Capture the cell that displays the provided text and extract its [X, Y] central coordinate. 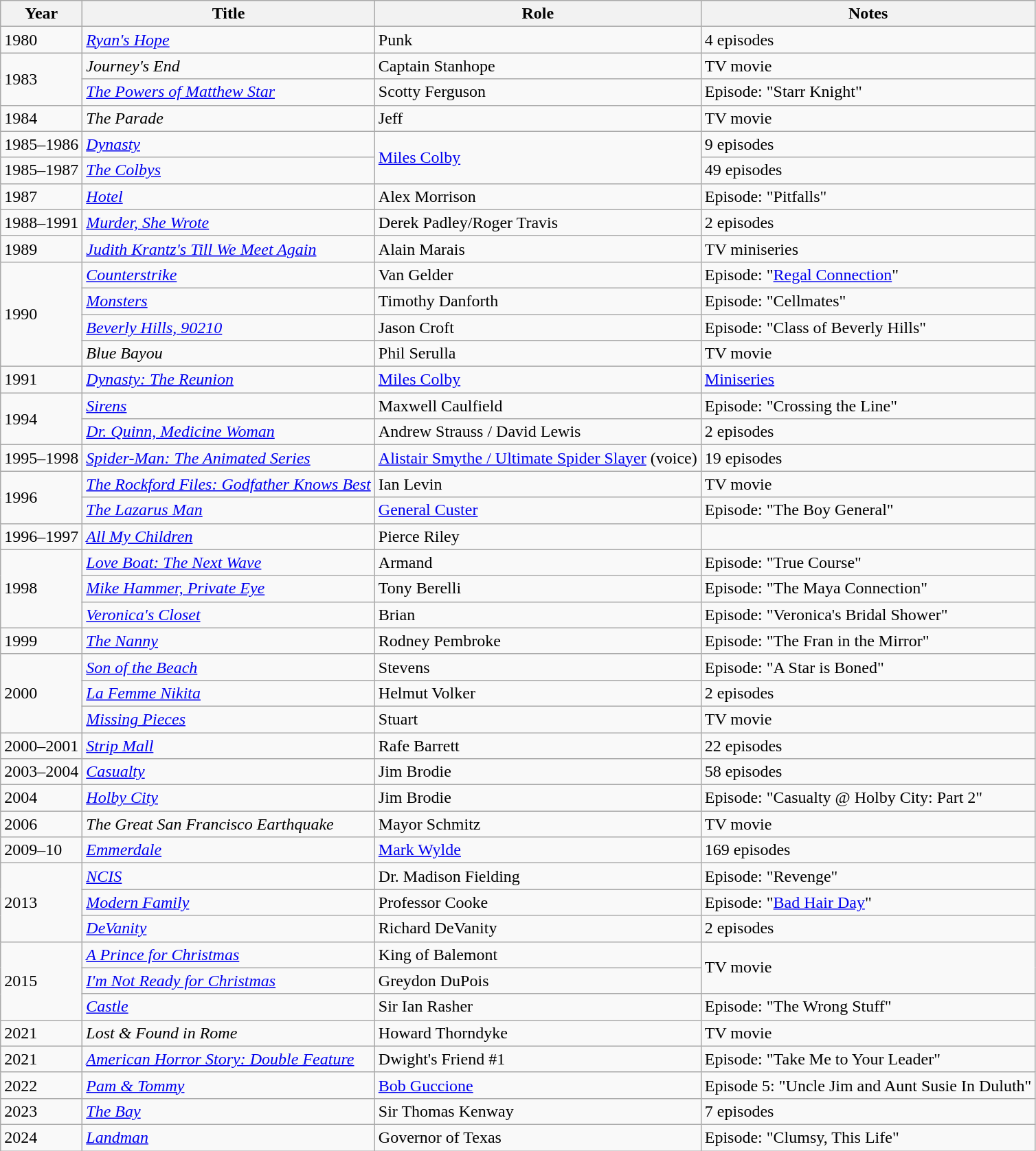
Phil Serulla [537, 354]
1999 [41, 641]
Blue Bayou [228, 354]
Dr. Madison Fielding [537, 876]
Casualty [228, 772]
Episode: "Pitfalls" [868, 196]
Punk [537, 40]
Tony Berelli [537, 589]
Modern Family [228, 902]
Stevens [537, 667]
Episode: "True Course" [868, 562]
Notes [868, 14]
Rafe Barrett [537, 745]
Missing Pieces [228, 719]
Journey's End [228, 66]
Episode: "The Fran in the Mirror" [868, 641]
Role [537, 14]
Greydon DuPois [537, 981]
Sir Ian Rasher [537, 1007]
Spider-Man: The Animated Series [228, 458]
The Colbys [228, 170]
The Bay [228, 1111]
Episode: "A Star is Boned" [868, 667]
Scotty Ferguson [537, 92]
Pam & Tommy [228, 1085]
1990 [41, 314]
58 episodes [868, 772]
Timothy Danforth [537, 301]
Episode: "Casualty @ Holby City: Part 2" [868, 798]
NCIS [228, 876]
Stuart [537, 719]
Episode: "Class of Beverly Hills" [868, 328]
A Prince for Christmas [228, 955]
2022 [41, 1085]
Episode: "Starr Knight" [868, 92]
The Nanny [228, 641]
TV miniseries [868, 249]
Armand [537, 562]
Richard DeVanity [537, 928]
Sirens [228, 406]
Title [228, 14]
Episode: "The Maya Connection" [868, 589]
The Powers of Matthew Star [228, 92]
Van Gelder [537, 275]
King of Balemont [537, 955]
2000 [41, 693]
Episode: "Crossing the Line" [868, 406]
Ryan's Hope [228, 40]
7 episodes [868, 1111]
American Horror Story: Double Feature [228, 1059]
Governor of Texas [537, 1137]
1985–1986 [41, 144]
Castle [228, 1007]
The Rockford Files: Godfather Knows Best [228, 484]
1987 [41, 196]
Episode: "Bad Hair Day" [868, 902]
All My Children [228, 536]
2013 [41, 902]
1989 [41, 249]
2000–2001 [41, 745]
1998 [41, 589]
2015 [41, 981]
Episode: "Revenge" [868, 876]
2024 [41, 1137]
DeVanity [228, 928]
1980 [41, 40]
Episode: "Veronica's Bridal Shower" [868, 615]
Hotel [228, 196]
Maxwell Caulfield [537, 406]
Judith Krantz's Till We Meet Again [228, 249]
1994 [41, 419]
Andrew Strauss / David Lewis [537, 432]
Dynasty [228, 144]
Episode: "Cellmates" [868, 301]
2023 [41, 1111]
1985–1987 [41, 170]
The Lazarus Man [228, 510]
Alex Morrison [537, 196]
La Femme Nikita [228, 693]
2004 [41, 798]
1996 [41, 497]
Episode: "The Boy General" [868, 510]
9 episodes [868, 144]
Episode: "The Wrong Stuff" [868, 1007]
Veronica's Closet [228, 615]
Son of the Beach [228, 667]
Strip Mall [228, 745]
1983 [41, 79]
Sir Thomas Kenway [537, 1111]
Bob Guccione [537, 1085]
I'm Not Ready for Christmas [228, 981]
22 episodes [868, 745]
2009–10 [41, 850]
Ian Levin [537, 484]
2003–2004 [41, 772]
Holby City [228, 798]
Professor Cooke [537, 902]
Pierce Riley [537, 536]
Dr. Quinn, Medicine Woman [228, 432]
The Great San Francisco Earthquake [228, 824]
Episode: "Take Me to Your Leader" [868, 1059]
Captain Stanhope [537, 66]
Rodney Pembroke [537, 641]
The Parade [228, 118]
Mayor Schmitz [537, 824]
2006 [41, 824]
Year [41, 14]
Mike Hammer, Private Eye [228, 589]
General Custer [537, 510]
Beverly Hills, 90210 [228, 328]
Miniseries [868, 380]
Derek Padley/Roger Travis [537, 223]
Dynasty: The Reunion [228, 380]
1984 [41, 118]
1996–1997 [41, 536]
Lost & Found in Rome [228, 1033]
Landman [228, 1137]
Murder, She Wrote [228, 223]
Jason Croft [537, 328]
Monsters [228, 301]
49 episodes [868, 170]
Episode: "Clumsy, This Life" [868, 1137]
Alistair Smythe / Ultimate Spider Slayer (voice) [537, 458]
4 episodes [868, 40]
Episode 5: "Uncle Jim and Aunt Susie In Duluth" [868, 1085]
19 episodes [868, 458]
1991 [41, 380]
1988–1991 [41, 223]
Counterstrike [228, 275]
Emmerdale [228, 850]
Jeff [537, 118]
Alain Marais [537, 249]
Episode: "Regal Connection" [868, 275]
169 episodes [868, 850]
Helmut Volker [537, 693]
Love Boat: The Next Wave [228, 562]
Brian [537, 615]
Dwight's Friend #1 [537, 1059]
Mark Wylde [537, 850]
1995–1998 [41, 458]
Howard Thorndyke [537, 1033]
